Scan for the cell matching the given text and deliver its [X, Y] coordinate at center. 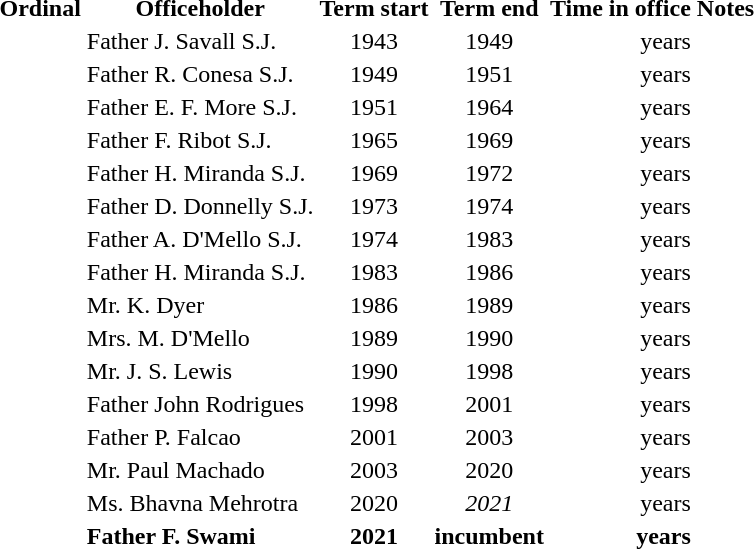
Ms. Bhavna Mehrotra [200, 503]
Father A. D'Mello S.J. [200, 239]
Father F. Ribot S.J. [200, 140]
1973 [374, 206]
2021 [489, 503]
Mr. Paul Machado [200, 470]
1965 [374, 140]
1972 [489, 173]
Father E. F. More S.J. [200, 107]
Mr. J. S. Lewis [200, 371]
1943 [374, 41]
Father R. Conesa S.J. [200, 74]
Father J. Savall S.J. [200, 41]
Father P. Falcao [200, 437]
Father John Rodrigues [200, 404]
1964 [489, 107]
Mr. K. Dyer [200, 305]
Mrs. M. D'Mello [200, 338]
Father D. Donnelly S.J. [200, 206]
